Locate the cell with the specified text and output its [x, y] center coordinate. 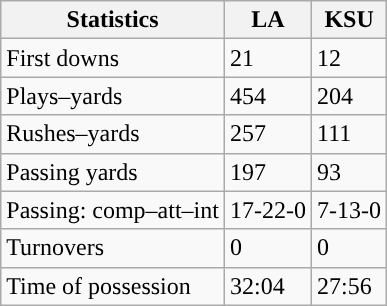
7-13-0 [350, 210]
257 [268, 134]
204 [350, 96]
93 [350, 172]
21 [268, 58]
27:56 [350, 286]
Rushes–yards [113, 134]
454 [268, 96]
KSU [350, 20]
17-22-0 [268, 210]
Plays–yards [113, 96]
First downs [113, 58]
Time of possession [113, 286]
Turnovers [113, 248]
Passing: comp–att–int [113, 210]
32:04 [268, 286]
111 [350, 134]
197 [268, 172]
Statistics [113, 20]
LA [268, 20]
12 [350, 58]
Passing yards [113, 172]
